Capture the cell that displays the provided text and extract its (x, y) central coordinate. 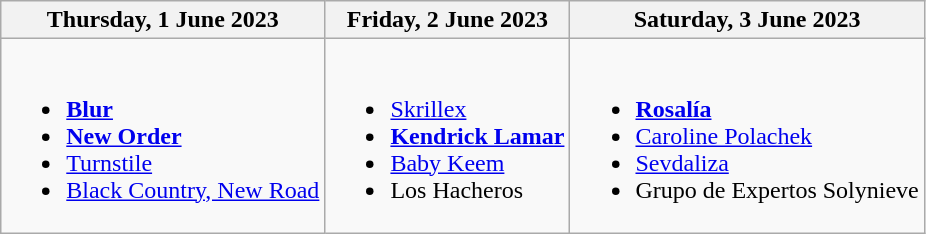
SkrillexKendrick LamarBaby KeemLos Hacheros (448, 136)
BlurNew OrderTurnstileBlack Country, New Road (163, 136)
Thursday, 1 June 2023 (163, 20)
RosalíaCaroline PolachekSevdalizaGrupo de Expertos Solynieve (747, 136)
Friday, 2 June 2023 (448, 20)
Saturday, 3 June 2023 (747, 20)
